Pinpoint the cell where the given text exists, returning its (X, Y) midpoint coordinate. 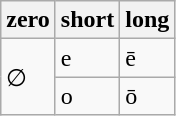
o (87, 96)
short (87, 20)
e (87, 58)
zero (28, 20)
long (148, 20)
∅ (28, 77)
ō (148, 96)
ē (148, 58)
